Output the [X, Y] coordinate of the center of the cell containing the given text.  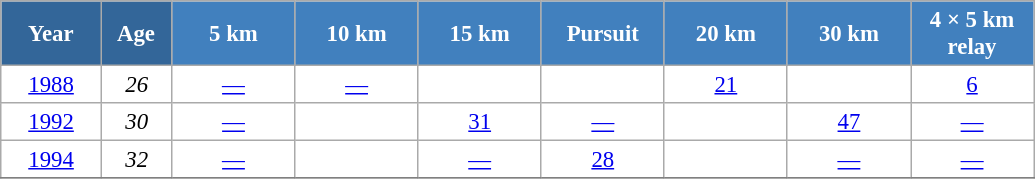
47 [848, 122]
20 km [726, 34]
Age [136, 34]
Pursuit [602, 34]
26 [136, 85]
1992 [52, 122]
Year [52, 34]
15 km [480, 34]
28 [602, 160]
1994 [52, 160]
4 × 5 km relay [972, 34]
31 [480, 122]
10 km [356, 34]
21 [726, 85]
5 km [234, 34]
32 [136, 160]
30 [136, 122]
30 km [848, 34]
6 [972, 85]
1988 [52, 85]
